Scan for the cell matching the given text and deliver its (X, Y) coordinate at center. 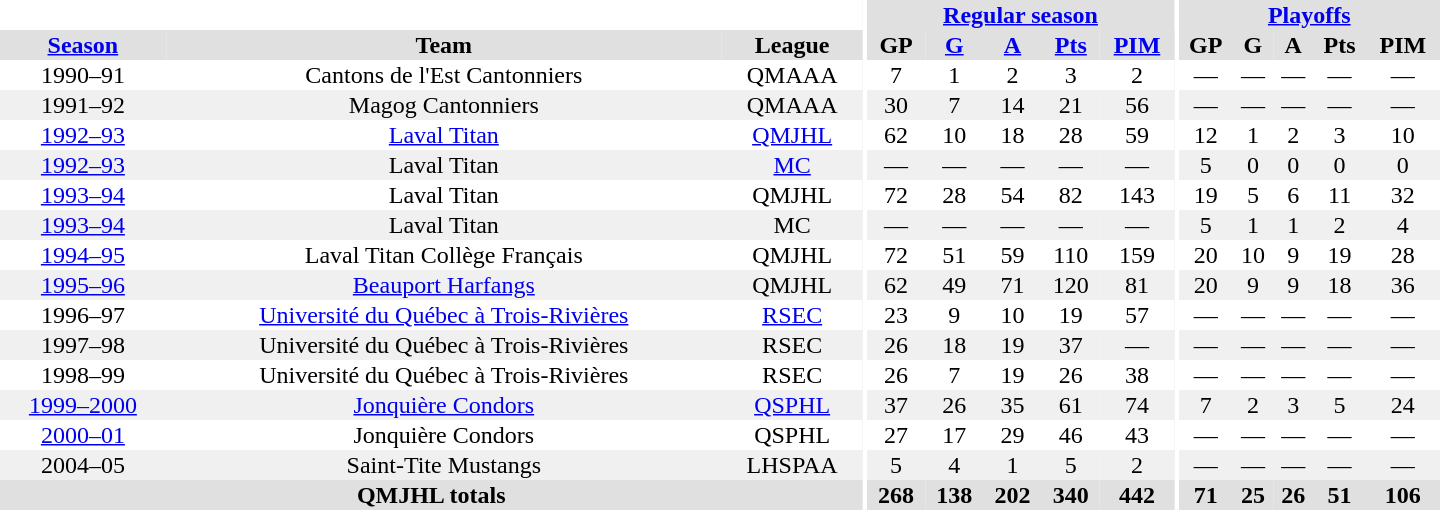
202 (1012, 495)
Saint-Tite Mustangs (444, 465)
Beauport Harfangs (444, 285)
Cantons de l'Est Cantonniers (444, 75)
11 (1339, 195)
81 (1137, 285)
54 (1012, 195)
Magog Cantonniers (444, 105)
1991–92 (83, 105)
1999–2000 (83, 405)
27 (896, 435)
30 (896, 105)
1996–97 (83, 315)
6 (1293, 195)
League (792, 45)
110 (1071, 255)
1994–95 (83, 255)
2000–01 (83, 435)
Regular season (1020, 15)
159 (1137, 255)
49 (954, 285)
1995–96 (83, 285)
QMJHL totals (431, 495)
1990–91 (83, 75)
1998–99 (83, 375)
38 (1137, 375)
17 (954, 435)
74 (1137, 405)
25 (1253, 495)
24 (1403, 405)
2004–05 (83, 465)
1997–98 (83, 345)
340 (1071, 495)
LHSPAA (792, 465)
120 (1071, 285)
268 (896, 495)
35 (1012, 405)
23 (896, 315)
138 (954, 495)
14 (1012, 105)
12 (1206, 135)
Laval Titan Collège Français (444, 255)
21 (1071, 105)
57 (1137, 315)
32 (1403, 195)
36 (1403, 285)
43 (1137, 435)
46 (1071, 435)
Season (83, 45)
Team (444, 45)
56 (1137, 105)
29 (1012, 435)
Playoffs (1310, 15)
82 (1071, 195)
442 (1137, 495)
106 (1403, 495)
143 (1137, 195)
61 (1071, 405)
